Output the [X, Y] coordinate of the center of the cell containing the given text.  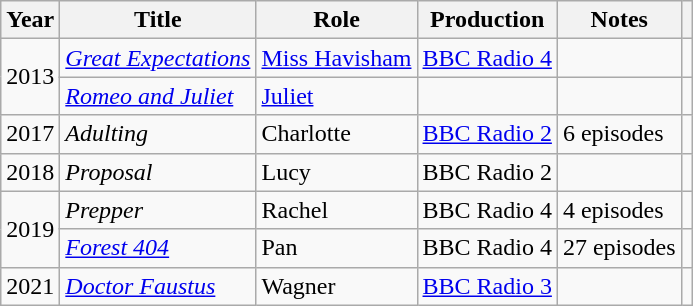
Role [336, 20]
6 episodes [619, 134]
Romeo and Juliet [158, 96]
Prepper [158, 210]
Miss Havisham [336, 58]
Rachel [336, 210]
Juliet [336, 96]
2021 [30, 286]
Forest 404 [158, 248]
Adulting [158, 134]
Title [158, 20]
Great Expectations [158, 58]
Charlotte [336, 134]
2018 [30, 172]
Year [30, 20]
4 episodes [619, 210]
BBC Radio 3 [487, 286]
Doctor Faustus [158, 286]
Production [487, 20]
2013 [30, 77]
Pan [336, 248]
2017 [30, 134]
Notes [619, 20]
Wagner [336, 286]
27 episodes [619, 248]
Proposal [158, 172]
2019 [30, 229]
Lucy [336, 172]
